Determine the [X, Y] coordinate at the center of the cell enclosing the given text.  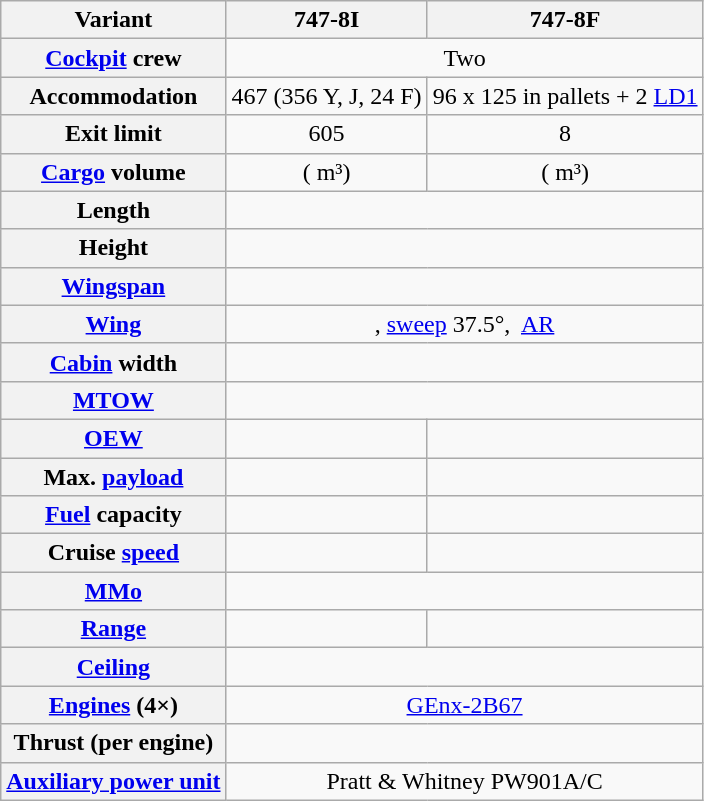
8 [565, 134]
Length [114, 210]
96 x 125 in pallets + 2 LD1 [565, 96]
Max. payload [114, 477]
Cockpit crew [114, 58]
Ceiling [114, 667]
OEW [114, 438]
GEnx-2B67 [464, 705]
Cargo volume [114, 172]
MMo [114, 591]
Fuel capacity [114, 515]
MTOW [114, 400]
Exit limit [114, 134]
Cabin width [114, 362]
Two [464, 58]
, sweep 37.5°, AR [464, 324]
Wingspan [114, 286]
Pratt & Whitney PW901A/C [464, 781]
Accommodation [114, 96]
Auxiliary power unit [114, 781]
467 (356 Y, J, 24 F) [326, 96]
Range [114, 629]
Thrust (per engine) [114, 743]
605 [326, 134]
Wing [114, 324]
Height [114, 248]
Cruise speed [114, 553]
Engines (4×) [114, 705]
747-8F [565, 20]
747-8I [326, 20]
Variant [114, 20]
